Return the (x, y) coordinate for the center point of the cell that contains the specified text.  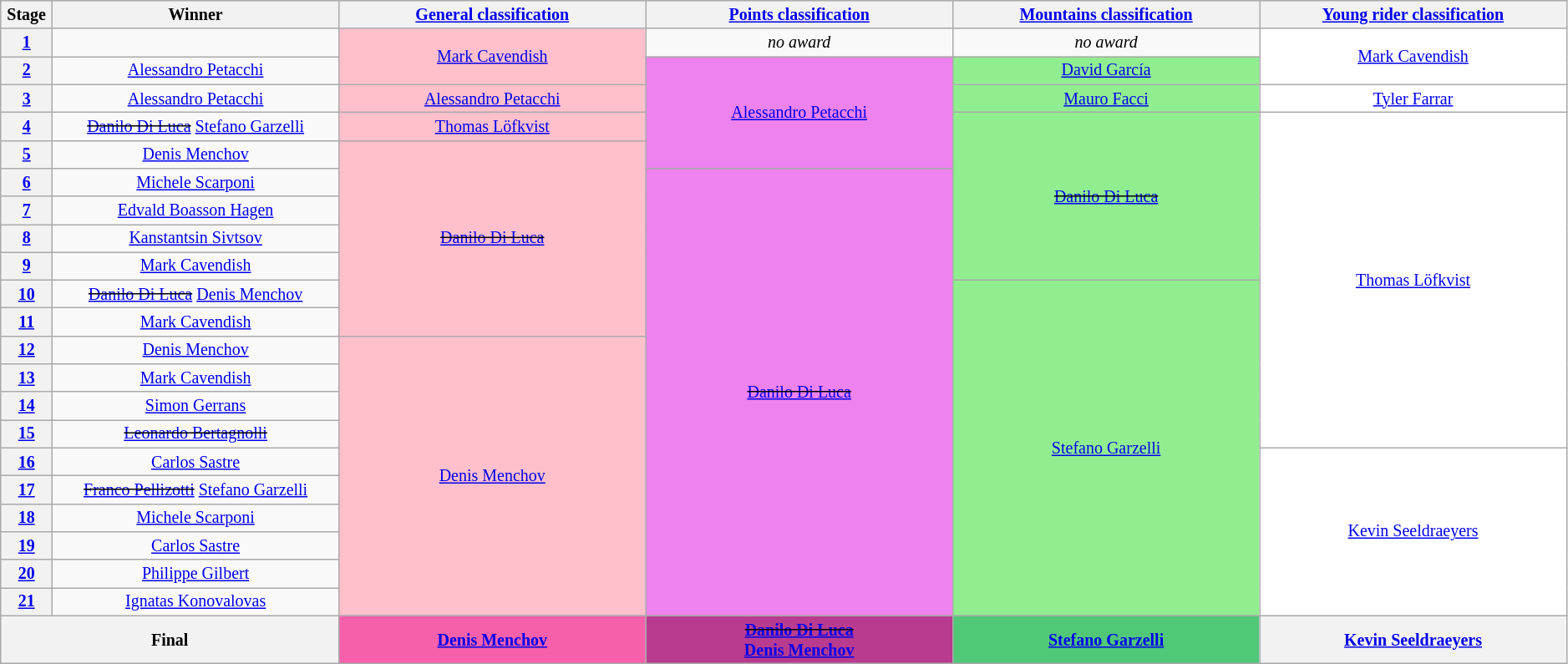
13 (27, 378)
3 (27, 99)
Mountains classification (1106, 15)
11 (27, 322)
Tyler Farrar (1413, 99)
David García (1106, 70)
1 (27, 43)
Philippe Gilbert (195, 573)
Danilo Di Luca Denis Menchov (195, 294)
General classification (493, 15)
Simon Gerrans (195, 406)
17 (27, 489)
Young rider classification (1413, 15)
5 (27, 154)
18 (27, 518)
Edvald Boasson Hagen (195, 210)
2 (27, 70)
16 (27, 463)
Kanstantsin Sivtsov (195, 239)
14 (27, 406)
4 (27, 127)
10 (27, 294)
21 (27, 601)
9 (27, 266)
7 (27, 210)
Ignatas Konovalovas (195, 601)
20 (27, 573)
15 (27, 434)
Stage (27, 15)
Danilo Di LucaDenis Menchov (799, 640)
6 (27, 182)
Danilo Di Luca Stefano Garzelli (195, 127)
Points classification (799, 15)
8 (27, 239)
19 (27, 546)
Leonardo Bertagnolli (195, 434)
Mauro Facci (1106, 99)
Winner (195, 15)
12 (27, 351)
Final (170, 640)
Franco Pellizotti Stefano Garzelli (195, 489)
